Search for the cell housing the specified text and yield its [x, y] center coordinate. 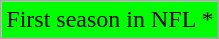
First season in NFL * [110, 20]
